From the cell containing the given text, extract its center point as [X, Y] coordinate. 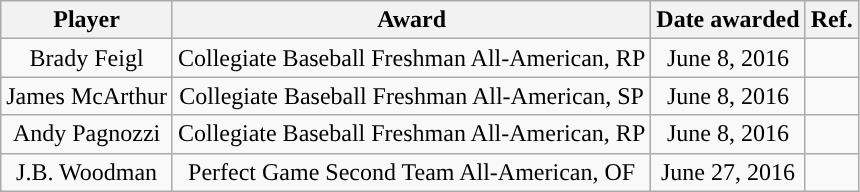
Date awarded [728, 20]
Player [87, 20]
June 27, 2016 [728, 172]
James McArthur [87, 96]
Andy Pagnozzi [87, 134]
J.B. Woodman [87, 172]
Award [411, 20]
Perfect Game Second Team All-American, OF [411, 172]
Brady Feigl [87, 58]
Ref. [832, 20]
Collegiate Baseball Freshman All-American, SP [411, 96]
